From the cell containing the given text, extract its center point as (X, Y) coordinate. 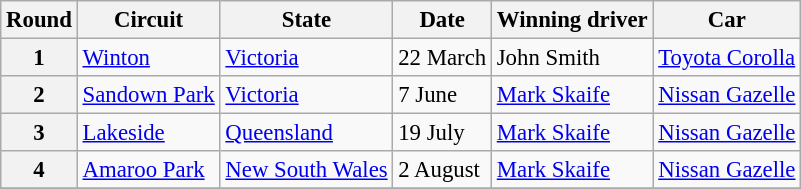
New South Wales (306, 170)
State (306, 20)
22 March (442, 58)
Date (442, 20)
Car (727, 20)
Amaroo Park (148, 170)
19 July (442, 133)
7 June (442, 95)
Winton (148, 58)
Winning driver (572, 20)
Sandown Park (148, 95)
2 August (442, 170)
1 (39, 58)
2 (39, 95)
Lakeside (148, 133)
Queensland (306, 133)
4 (39, 170)
Round (39, 20)
3 (39, 133)
Circuit (148, 20)
John Smith (572, 58)
Toyota Corolla (727, 58)
